Determine the (x, y) coordinate at the center of the cell enclosing the given text.  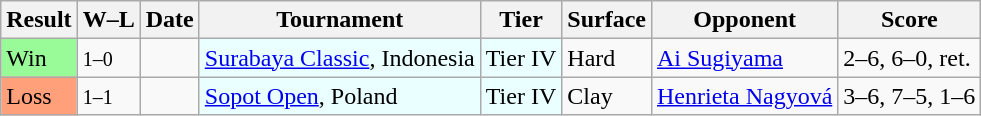
Surabaya Classic, Indonesia (340, 58)
Tournament (340, 20)
Sopot Open, Poland (340, 96)
Tier (521, 20)
Ai Sugiyama (744, 58)
Henrieta Nagyová (744, 96)
Win (39, 58)
3–6, 7–5, 1–6 (910, 96)
Opponent (744, 20)
Clay (607, 96)
Result (39, 20)
Score (910, 20)
Hard (607, 58)
1–0 (108, 58)
Loss (39, 96)
2–6, 6–0, ret. (910, 58)
Surface (607, 20)
Date (170, 20)
1–1 (108, 96)
W–L (108, 20)
